Pinpoint the cell where the given text exists, returning its [X, Y] midpoint coordinate. 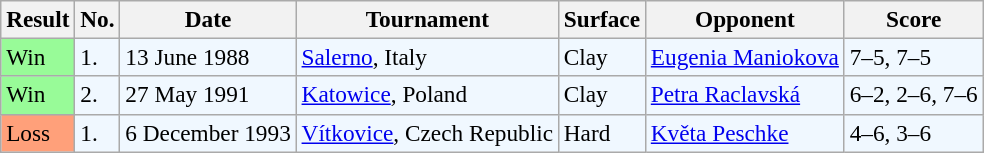
Katowice, Poland [427, 95]
Eugenia Maniokova [744, 57]
Salerno, Italy [427, 57]
6–2, 2–6, 7–6 [914, 95]
Květa Peschke [744, 133]
Opponent [744, 19]
Result [38, 19]
4–6, 3–6 [914, 133]
Vítkovice, Czech Republic [427, 133]
6 December 1993 [208, 133]
27 May 1991 [208, 95]
Loss [38, 133]
No. [98, 19]
Petra Raclavská [744, 95]
Score [914, 19]
7–5, 7–5 [914, 57]
Hard [602, 133]
2. [98, 95]
13 June 1988 [208, 57]
Surface [602, 19]
Tournament [427, 19]
Date [208, 19]
